Identify which cell holds the provided text, then report its [X, Y] central coordinate. 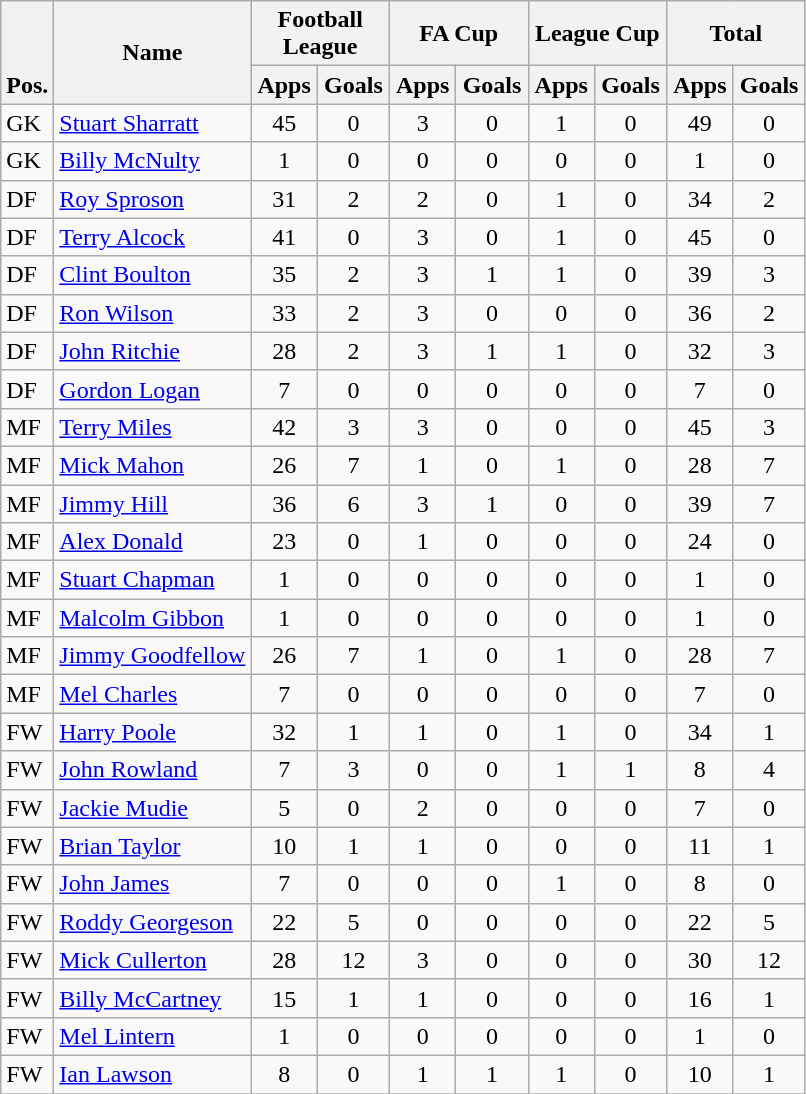
Mel Lintern [152, 1036]
4 [769, 770]
15 [284, 998]
Brian Taylor [152, 846]
16 [700, 998]
Football League [320, 34]
49 [700, 123]
Clint Boulton [152, 275]
33 [284, 313]
Stuart Sharratt [152, 123]
Billy McCartney [152, 998]
John Ritchie [152, 351]
Mick Mahon [152, 465]
Jimmy Hill [152, 503]
Ian Lawson [152, 1074]
42 [284, 427]
Terry Alcock [152, 237]
6 [353, 503]
FA Cup [458, 34]
Terry Miles [152, 427]
31 [284, 199]
Pos. [28, 52]
Malcolm Gibbon [152, 618]
John James [152, 884]
Gordon Logan [152, 389]
Jimmy Goodfellow [152, 656]
Ron Wilson [152, 313]
Total [736, 34]
Jackie Mudie [152, 808]
Roy Sproson [152, 199]
Alex Donald [152, 542]
John Rowland [152, 770]
24 [700, 542]
Mel Charles [152, 694]
Roddy Georgeson [152, 922]
11 [700, 846]
30 [700, 960]
League Cup [598, 34]
41 [284, 237]
Mick Cullerton [152, 960]
Stuart Chapman [152, 580]
23 [284, 542]
35 [284, 275]
Billy McNulty [152, 161]
Harry Poole [152, 732]
Name [152, 52]
